For the text-containing cell, return its midpoint in (X, Y) coordinate format. 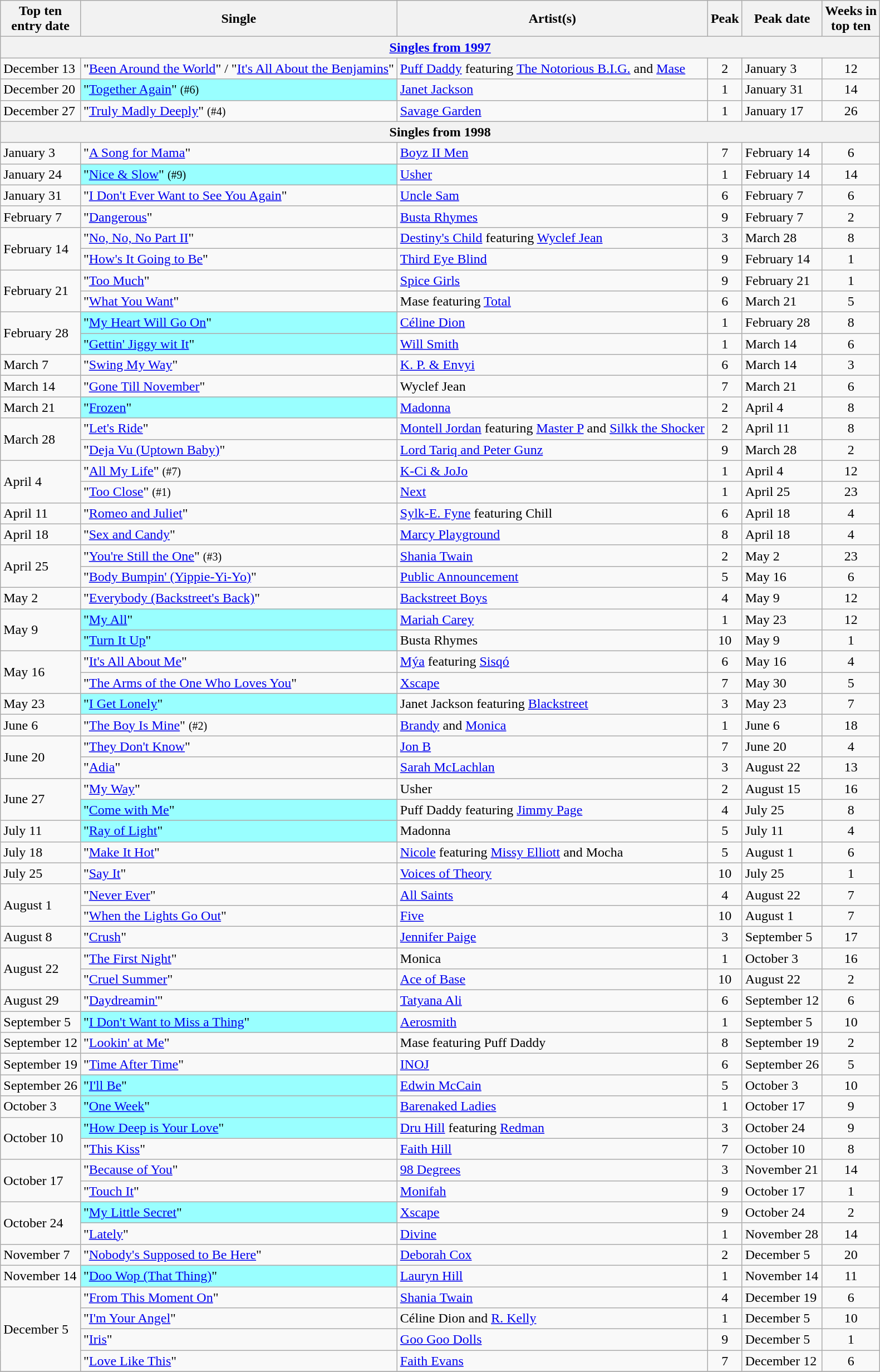
"Cruel Summer" (238, 980)
"Never Ever" (238, 894)
Wyclef Jean (552, 386)
August 29 (41, 1001)
"Nice & Slow" (#9) (238, 174)
August 8 (41, 937)
Lord Tariq and Peter Gunz (552, 450)
Singles from 1997 (440, 47)
"Romeo and Juliet" (238, 513)
Puff Daddy featuring The Notorious B.I.G. and Mase (552, 68)
"Lately" (238, 1233)
Tatyana Ali (552, 1001)
Divine (552, 1233)
"Swing My Way" (238, 365)
"Gone Till November" (238, 386)
Janet Jackson (552, 90)
"Doo Wop (That Thing)" (238, 1276)
"Touch It" (238, 1191)
Monifah (552, 1191)
"They Don't Know" (238, 746)
Céline Dion and R. Kelly (552, 1319)
Destiny's Child featuring Wyclef Jean (552, 238)
Mariah Carey (552, 619)
Marcy Playground (552, 534)
Mase featuring Total (552, 302)
"No, No, No Part II" (238, 238)
"Let's Ride" (238, 429)
"From This Moment On" (238, 1297)
17 (851, 937)
January 24 (41, 174)
Nicole featuring Missy Elliott and Mocha (552, 852)
"Daydreamin'" (238, 1001)
Faith Hill (552, 1149)
Weeks intop ten (851, 19)
May 30 (782, 683)
"Everybody (Backstreet's Back)" (238, 598)
Montell Jordan featuring Master P and Silkk the Shocker (552, 429)
Peak date (782, 19)
"A Song for Mama" (238, 153)
Edwin McCain (552, 1085)
December 13 (41, 68)
"Crush" (238, 937)
Goo Goo Dolls (552, 1340)
"Love Like This" (238, 1361)
Voices of Theory (552, 873)
November 7 (41, 1255)
"Together Again" (#6) (238, 90)
Next (552, 492)
"I Don't Ever Want to See You Again" (238, 195)
"Dangerous" (238, 217)
Artist(s) (552, 19)
"The Boy Is Mine" (#2) (238, 725)
"My Way" (238, 789)
"I'm Your Angel" (238, 1319)
"My Heart Will Go On" (238, 323)
"This Kiss" (238, 1149)
"Been Around the World" / "It's All About the Benjamins" (238, 68)
Backstreet Boys (552, 598)
"Frozen" (238, 407)
Will Smith (552, 344)
Barenaked Ladies (552, 1107)
Jon B (552, 746)
November 21 (782, 1170)
"Gettin' Jiggy wit It" (238, 344)
Ace of Base (552, 980)
11 (851, 1276)
Mase featuring Puff Daddy (552, 1043)
Jennifer Paige (552, 937)
December 19 (782, 1297)
"You're Still the One" (#3) (238, 555)
20 (851, 1255)
Monica (552, 958)
Third Eye Blind (552, 259)
"I Get Lonely" (238, 704)
INOJ (552, 1064)
"I'll Be" (238, 1085)
Spice Girls (552, 280)
"Too Close" (#1) (238, 492)
"Truly Madly Deeply" (#4) (238, 111)
"When the Lights Go Out" (238, 916)
"Sex and Candy" (238, 534)
Savage Garden (552, 111)
December 20 (41, 90)
"My Little Secret" (238, 1212)
Mýa featuring Sisqó (552, 662)
March 7 (41, 365)
"Adia" (238, 768)
December 27 (41, 111)
Lauryn Hill (552, 1276)
June 27 (41, 799)
Sarah McLachlan (552, 768)
Céline Dion (552, 323)
"Say It" (238, 873)
26 (851, 111)
Faith Evans (552, 1361)
July 18 (41, 852)
November 28 (782, 1233)
Aerosmith (552, 1022)
"All My Life" (#7) (238, 471)
Peak (725, 19)
"What You Want" (238, 302)
"Too Much" (238, 280)
Dru Hill featuring Redman (552, 1128)
13 (851, 768)
Single (238, 19)
"Nobody's Supposed to Be Here" (238, 1255)
"The First Night" (238, 958)
Public Announcement (552, 577)
"I Don't Want to Miss a Thing" (238, 1022)
Five (552, 916)
"It's All About Me" (238, 662)
Boyz II Men (552, 153)
"Lookin' at Me" (238, 1043)
Top tenentry date (41, 19)
18 (851, 725)
"The Arms of the One Who Loves You" (238, 683)
Deborah Cox (552, 1255)
98 Degrees (552, 1170)
Uncle Sam (552, 195)
"Because of You" (238, 1170)
Puff Daddy featuring Jimmy Page (552, 810)
Brandy and Monica (552, 725)
December 12 (782, 1361)
"Body Bumpin' (Yippie-Yi-Yo)" (238, 577)
"Iris" (238, 1340)
"Come with Me" (238, 810)
Sylk-E. Fyne featuring Chill (552, 513)
K. P. & Envyi (552, 365)
January 17 (782, 111)
"Turn It Up" (238, 641)
"How's It Going to Be" (238, 259)
K-Ci & JoJo (552, 471)
"One Week" (238, 1107)
"My All" (238, 619)
"Ray of Light" (238, 831)
Janet Jackson featuring Blackstreet (552, 704)
"How Deep is Your Love" (238, 1128)
"Deja Vu (Uptown Baby)" (238, 450)
"Time After Time" (238, 1064)
August 15 (782, 789)
Singles from 1998 (440, 132)
All Saints (552, 894)
"Make It Hot" (238, 852)
